Find where the given text appears and provide that cell's center as [X, Y] coordinate. 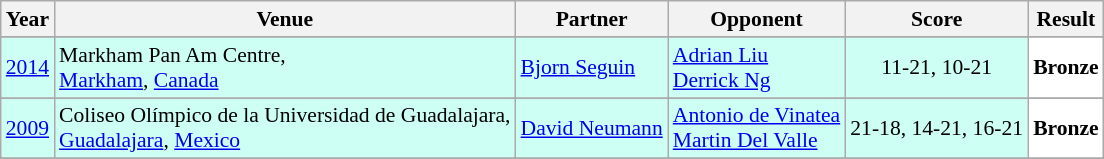
2009 [28, 128]
Year [28, 19]
Bjorn Seguin [592, 68]
Antonio de Vinatea Martin Del Valle [756, 128]
Partner [592, 19]
Venue [285, 19]
Result [1066, 19]
Coliseo Olímpico de la Universidad de Guadalajara,Guadalajara, Mexico [285, 128]
21-18, 14-21, 16-21 [936, 128]
Adrian Liu Derrick Ng [756, 68]
Score [936, 19]
David Neumann [592, 128]
11-21, 10-21 [936, 68]
Markham Pan Am Centre,Markham, Canada [285, 68]
Opponent [756, 19]
2014 [28, 68]
